Detect which cell encompasses the target text, then output its (X, Y) center coordinate. 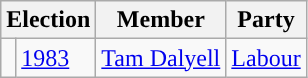
1983 (56, 58)
Party (266, 20)
Tam Dalyell (161, 58)
Election (48, 20)
Member (161, 20)
Labour (266, 58)
